For the text-containing cell, return its midpoint in [X, Y] coordinate format. 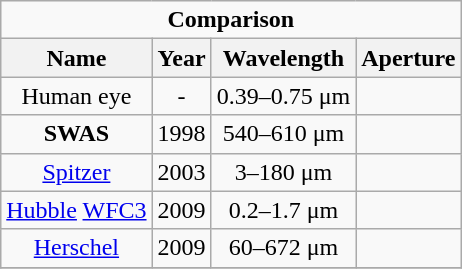
Spitzer [76, 172]
Year [182, 58]
3–180 μm [284, 172]
Wavelength [284, 58]
Comparison [231, 20]
Hubble WFC3 [76, 210]
1998 [182, 134]
Aperture [408, 58]
60–672 μm [284, 248]
540–610 μm [284, 134]
2003 [182, 172]
Herschel [76, 248]
0.39–0.75 μm [284, 96]
SWAS [76, 134]
0.2–1.7 μm [284, 210]
Name [76, 58]
Human eye [76, 96]
- [182, 96]
